Pinpoint the cell where the given text exists, returning its (X, Y) midpoint coordinate. 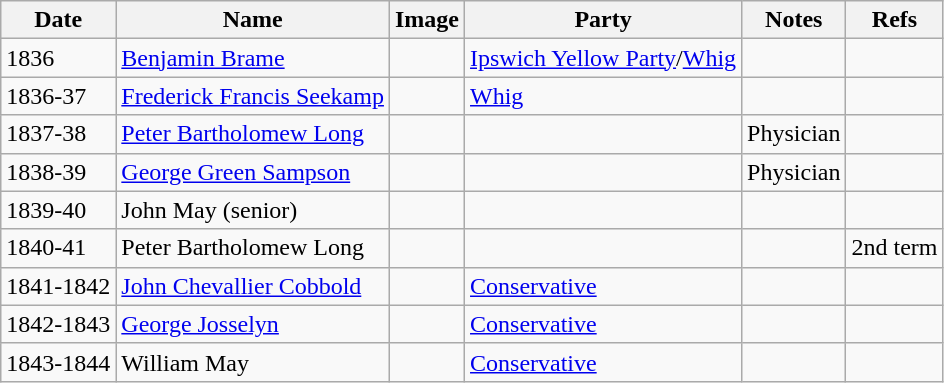
1841-1842 (58, 286)
1838-39 (58, 172)
1839-40 (58, 210)
George Josselyn (253, 324)
Image (426, 20)
Name (253, 20)
George Green Sampson (253, 172)
Whig (604, 96)
1843-1844 (58, 362)
William May (253, 362)
1842-1843 (58, 324)
Refs (894, 20)
Frederick Francis Seekamp (253, 96)
John May (senior) (253, 210)
Date (58, 20)
Benjamin Brame (253, 58)
Ipswich Yellow Party/Whig (604, 58)
Party (604, 20)
John Chevallier Cobbold (253, 286)
1836 (58, 58)
1837-38 (58, 134)
Notes (794, 20)
2nd term (894, 248)
1840-41 (58, 248)
1836-37 (58, 96)
